Return (X, Y) of the center of cell containing provided text 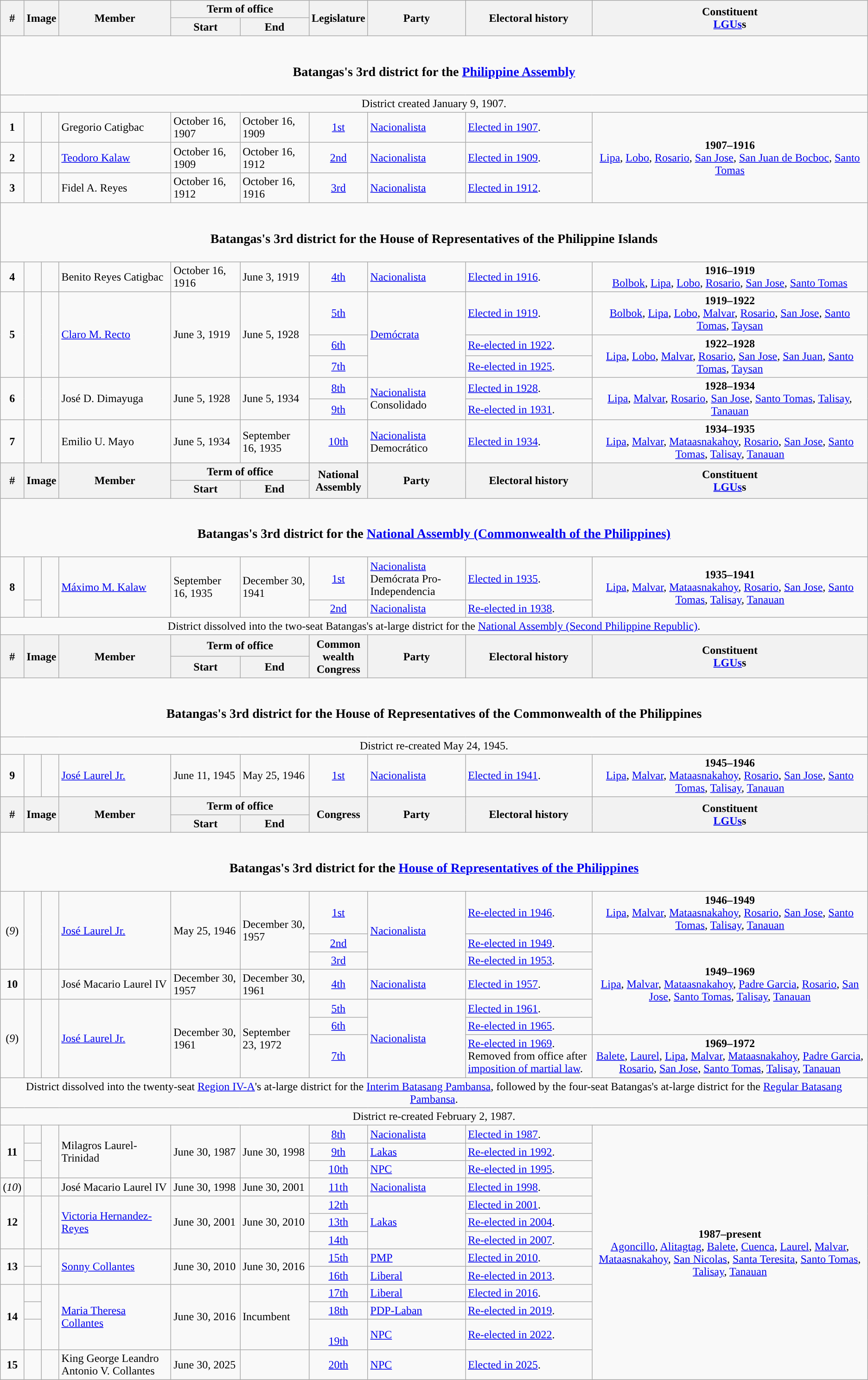
PMP (416, 1258)
June 30, 1987 (206, 1152)
9 (12, 776)
19th (338, 1335)
Re-elected in 2004. (529, 1222)
NationalAssembly (338, 480)
2 (12, 158)
1 (12, 127)
12th (338, 1205)
December 30, 1941 (274, 587)
Elected in 1928. (529, 388)
Teodoro Kalaw (115, 158)
5 (12, 335)
Elected in 2025. (529, 1364)
12 (12, 1222)
Elected in 1987. (529, 1134)
15th (338, 1258)
June 30, 2025 (206, 1364)
Demócrata (416, 335)
Elected in 1912. (529, 187)
1945–1946Lipa, Malvar, Mataasnakahoy, Rosario, San Jose, Santo Tomas, Talisay, Tanauan (730, 776)
District re-created May 24, 1945. (434, 746)
Elected in 1916. (529, 277)
Batangas's 3rd district for the House of Representatives of the Commonwealth of the Philippines (434, 707)
4 (12, 277)
NacionalistaDemocrático (416, 441)
1922–1928Lipa, Lobo, Malvar, Rosario, San Jose, San Juan, Santo Tomas, Taysan (730, 356)
16th (338, 1275)
Batangas's 3rd district for the National Assembly (Commonwealth of the Philippines) (434, 528)
September 23, 1972 (274, 1038)
(10) (12, 1187)
District dissolved into the two-seat Batangas's at-large district for the National Assembly (Second Philippine Republic). (434, 626)
15 (12, 1364)
King George Leandro Antonio V. Collantes (115, 1364)
Claro M. Recto (115, 335)
13th (338, 1222)
PDP-Laban (416, 1310)
Re-elected in 1992. (529, 1152)
8 (12, 587)
Elected in 2016. (529, 1293)
14th (338, 1240)
Maria Theresa Collantes (115, 1317)
1934–1935Lipa, Malvar, Mataasnakahoy, Rosario, San Jose, Santo Tomas, Talisay, Tanauan (730, 441)
Batangas's 3rd district for the Philippine Assembly (434, 65)
11th (338, 1187)
1946–1949Lipa, Malvar, Mataasnakahoy, Rosario, San Jose, Santo Tomas, Talisay, Tanauan (730, 913)
Re-elected in 2013. (529, 1275)
Elected in 1935. (529, 578)
Emilio U. Mayo (115, 441)
3 (12, 187)
17th (338, 1293)
7 (12, 441)
Re-elected in 1953. (529, 960)
Re-elected in 1969.Removed from office after imposition of martial law. (529, 1056)
Fidel A. Reyes (115, 187)
Elected in 1941. (529, 776)
CommonwealthCongress (338, 656)
Elected in 1909. (529, 158)
14 (12, 1317)
Batangas's 3rd district for the House of Representatives of the Philippine Islands (434, 232)
18th (338, 1310)
Elected in 1957. (529, 984)
Benito Reyes Catigbac (115, 277)
Sonny Collantes (115, 1266)
Elected in 1907. (529, 127)
Re-elected in 1925. (529, 367)
10 (12, 984)
20th (338, 1364)
Re-elected in 2007. (529, 1240)
Elected in 1919. (529, 313)
6 (12, 399)
1949–1969Lipa, Malvar, Mataasnakahoy, Padre Garcia, Rosario, San Jose, Santo Tomas, Talisay, Tanauan (730, 984)
Re-elected in 2019. (529, 1310)
11 (12, 1152)
1935–1941Lipa, Malvar, Mataasnakahoy, Rosario, San Jose, Santo Tomas, Talisay, Tanauan (730, 587)
June 11, 1945 (206, 776)
José D. Dimayuga (115, 399)
NacionalistaConsolidado (416, 399)
Gregorio Catigbac (115, 127)
Re-elected in 1995. (529, 1169)
Re-elected in 1949. (529, 943)
Batangas's 3rd district for the House of Representatives of the Philippines (434, 862)
Elected in 2001. (529, 1205)
Re-elected in 2022. (529, 1335)
Elected in 1934. (529, 441)
13 (12, 1266)
Legislature (338, 18)
Re-elected in 1938. (529, 608)
Milagros Laurel-Trinidad (115, 1152)
October 16, 1907 (206, 127)
Victoria Hernandez-Reyes (115, 1222)
Re-elected in 1946. (529, 913)
NacionalistaDemócrata Pro-Independencia (416, 578)
Máximo M. Kalaw (115, 587)
Re-elected in 1922. (529, 345)
Re-elected in 1965. (529, 1026)
District created January 9, 1907. (434, 103)
1919–1922Bolbok, Lipa, Lobo, Malvar, Rosario, San Jose, Santo Tomas, Taysan (730, 313)
1907–1916Lipa, Lobo, Rosario, San Jose, San Juan de Bocboc, Santo Tomas (730, 158)
1969–1972Balete, Laurel, Lipa, Malvar, Mataasnakahoy, Padre Garcia, Rosario, San Jose, Santo Tomas, Talisay, Tanauan (730, 1056)
Elected in 1961. (529, 1008)
Incumbent (274, 1317)
1987–presentAgoncillo, Alitagtag, Balete, Cuenca, Laurel, Malvar, Mataasnakahoy, San Nicolas, Santa Teresita, Santo Tomas, Talisay, Tanauan (730, 1253)
District re-created February 2, 1987. (434, 1117)
Elected in 1998. (529, 1187)
Congress (338, 815)
1916–1919Bolbok, Lipa, Lobo, Rosario, San Jose, Santo Tomas (730, 277)
Elected in 2010. (529, 1258)
1928–1934Lipa, Malvar, Rosario, San Jose, Santo Tomas, Talisay, Tanauan (730, 399)
Re-elected in 1931. (529, 409)
